For the text-containing cell, return its midpoint in [X, Y] coordinate format. 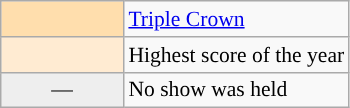
Highest score of the year [236, 55]
— [62, 90]
Triple Crown [236, 19]
No show was held [236, 90]
